Find where the given text appears and provide that cell's center as (X, Y) coordinate. 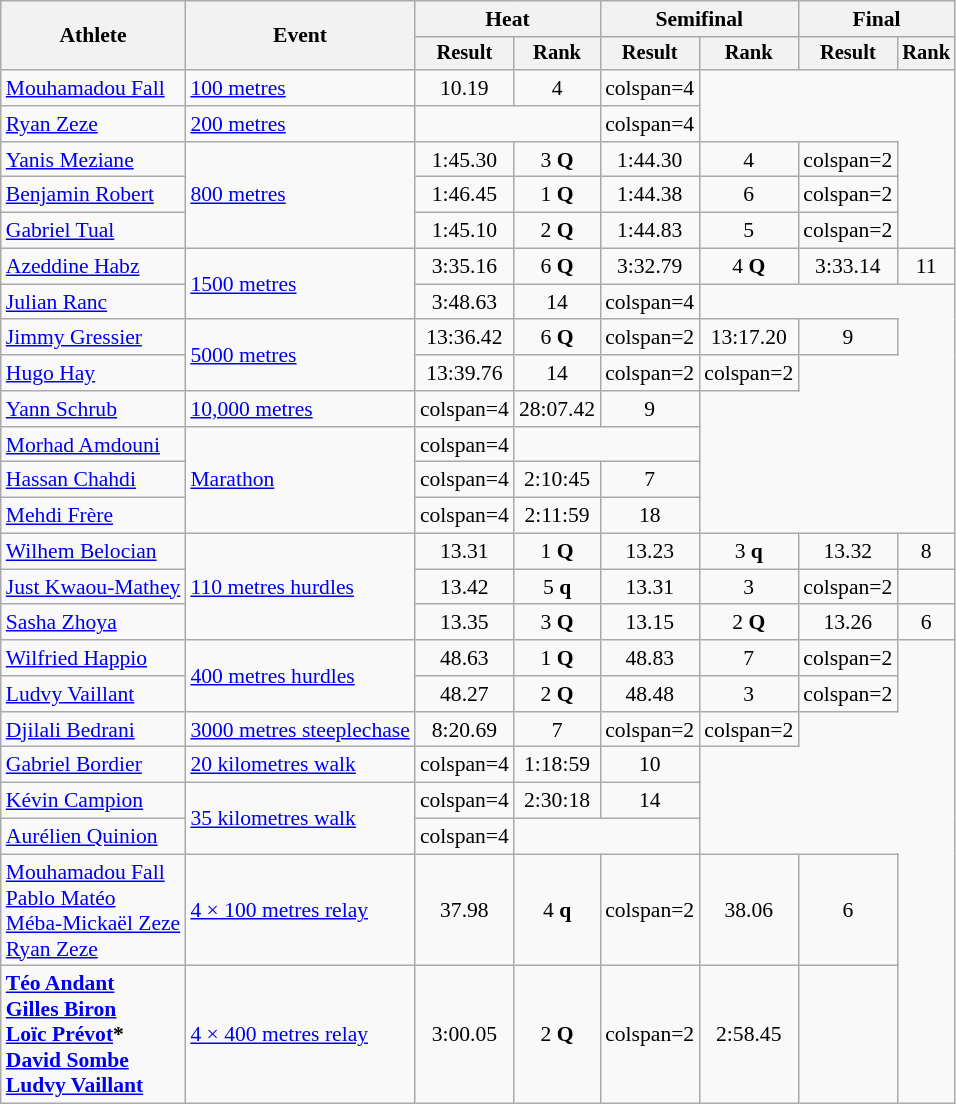
Jimmy Gressier (94, 338)
28:07.42 (557, 409)
4 Q (748, 267)
Final (876, 19)
8 (926, 552)
13:36.42 (464, 338)
Ludvy Vaillant (94, 694)
Mouhamadou FallPablo MatéoMéba-Mickaël ZezeRyan Zeze (94, 910)
1:18:59 (557, 765)
10 (650, 765)
18 (650, 516)
Yanis Meziane (94, 160)
Kévin Campion (94, 801)
Mehdi Frère (94, 516)
3:00.05 (464, 1035)
Téo AndantGilles BironLoïc Prévot*David SombeLudvy Vaillant (94, 1035)
13:39.76 (464, 373)
4 × 100 metres relay (300, 910)
48.48 (650, 694)
Djilali Bedrani (94, 730)
8:20.69 (464, 730)
Semifinal (699, 19)
3000 metres steeplechase (300, 730)
Hugo Hay (94, 373)
3:32.79 (650, 267)
Yann Schrub (94, 409)
1:44.83 (650, 231)
Sasha Zhoya (94, 623)
10.19 (464, 88)
Wilfried Happio (94, 658)
Mouhamadou Fall (94, 88)
3:33.14 (848, 267)
Marathon (300, 480)
4 q (557, 910)
13.26 (848, 623)
5 (748, 231)
2:10:45 (557, 480)
Gabriel Bordier (94, 765)
Athlete (94, 36)
Wilhem Belocian (94, 552)
Heat (508, 19)
Azeddine Habz (94, 267)
2:30:18 (557, 801)
Aurélien Quinion (94, 837)
Ryan Zeze (94, 124)
110 metres hurdles (300, 588)
13.35 (464, 623)
Morhad Amdouni (94, 445)
48.63 (464, 658)
37.98 (464, 910)
Benjamin Robert (94, 195)
5 q (557, 587)
11 (926, 267)
3:35.16 (464, 267)
1:45.10 (464, 231)
10,000 metres (300, 409)
3:48.63 (464, 302)
13:17.20 (748, 338)
20 kilometres walk (300, 765)
Event (300, 36)
35 kilometres walk (300, 818)
100 metres (300, 88)
2:11:59 (557, 516)
13.23 (650, 552)
4 × 400 metres relay (300, 1035)
Hassan Chahdi (94, 480)
2:58.45 (748, 1035)
1:46.45 (464, 195)
13.42 (464, 587)
38.06 (748, 910)
Gabriel Tual (94, 231)
400 metres hurdles (300, 676)
1:44.30 (650, 160)
200 metres (300, 124)
48.83 (650, 658)
1:44.38 (650, 195)
5000 metres (300, 356)
1500 metres (300, 284)
800 metres (300, 196)
48.27 (464, 694)
1:45.30 (464, 160)
Julian Ranc (94, 302)
3 q (748, 552)
13.32 (848, 552)
13.15 (650, 623)
Just Kwaou-Mathey (94, 587)
